Pinpoint the cell where the given text exists, returning its (x, y) midpoint coordinate. 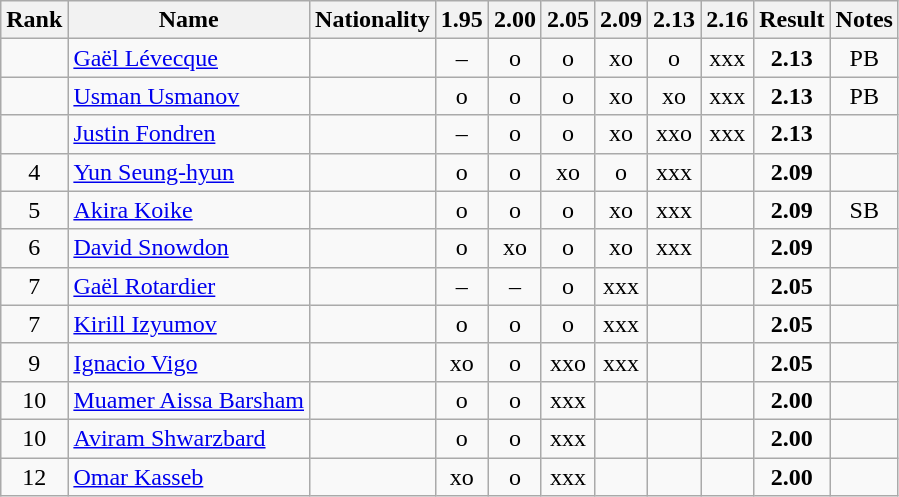
Gaël Lévecque (189, 58)
2.16 (728, 20)
Omar Kasseb (189, 477)
12 (34, 477)
Usman Usmanov (189, 96)
Result (792, 20)
Name (189, 20)
Muamer Aissa Barsham (189, 400)
SB (864, 210)
Notes (864, 20)
Yun Seung-hyun (189, 172)
Gaël Rotardier (189, 286)
David Snowdon (189, 248)
5 (34, 210)
Akira Koike (189, 210)
Aviram Shwarzbard (189, 438)
Kirill Izyumov (189, 324)
1.95 (462, 20)
Nationality (373, 20)
6 (34, 248)
Ignacio Vigo (189, 362)
Justin Fondren (189, 134)
4 (34, 172)
9 (34, 362)
Rank (34, 20)
